Determine the [X, Y] coordinate at the center of the cell enclosing the given text.  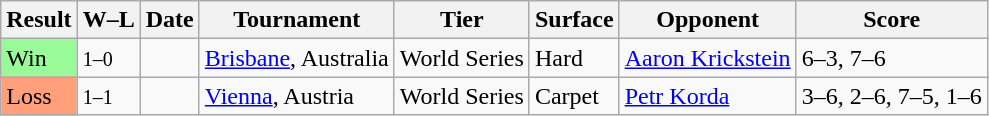
3–6, 2–6, 7–5, 1–6 [892, 96]
Tier [462, 20]
Opponent [708, 20]
Date [170, 20]
Brisbane, Australia [296, 58]
1–1 [108, 96]
6–3, 7–6 [892, 58]
W–L [108, 20]
Hard [574, 58]
Vienna, Austria [296, 96]
Aaron Krickstein [708, 58]
Loss [39, 96]
Carpet [574, 96]
Win [39, 58]
Tournament [296, 20]
Surface [574, 20]
1–0 [108, 58]
Score [892, 20]
Result [39, 20]
Petr Korda [708, 96]
